Find where the given text appears and provide that cell's center as (x, y) coordinate. 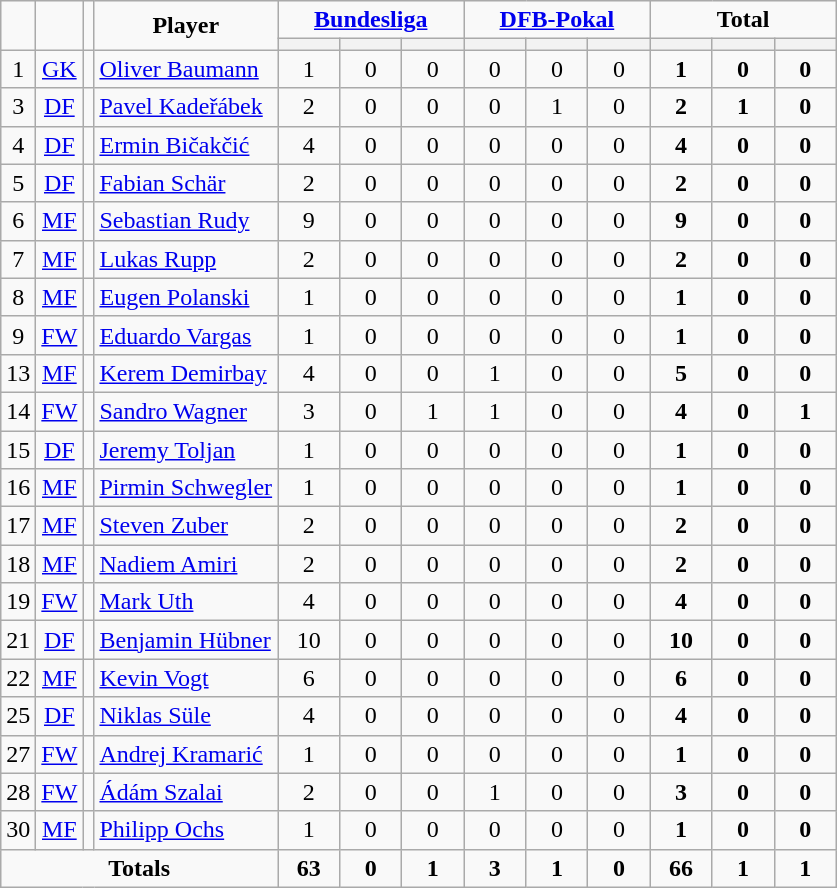
13 (18, 373)
Eduardo Vargas (186, 335)
21 (18, 640)
Lukas Rupp (186, 259)
Benjamin Hübner (186, 640)
18 (18, 564)
Jeremy Toljan (186, 449)
7 (18, 259)
Mark Uth (186, 602)
17 (18, 526)
30 (18, 830)
63 (309, 868)
Ádám Szalai (186, 792)
Ermin Bičakčić (186, 145)
Bundesliga (371, 20)
Eugen Polanski (186, 297)
Oliver Baumann (186, 69)
Pavel Kadeřábek (186, 107)
Nadiem Amiri (186, 564)
Sandro Wagner (186, 411)
27 (18, 754)
Steven Zuber (186, 526)
16 (18, 488)
22 (18, 678)
19 (18, 602)
Totals (140, 868)
14 (18, 411)
GK (60, 69)
Total (743, 20)
Sebastian Rudy (186, 221)
15 (18, 449)
DFB-Pokal (557, 20)
Fabian Schär (186, 183)
Niklas Süle (186, 716)
Andrej Kramarić (186, 754)
Pirmin Schwegler (186, 488)
8 (18, 297)
Kevin Vogt (186, 678)
66 (681, 868)
Kerem Demirbay (186, 373)
25 (18, 716)
Philipp Ochs (186, 830)
Player (186, 26)
28 (18, 792)
